Identify which cell holds the provided text, then report its [x, y] central coordinate. 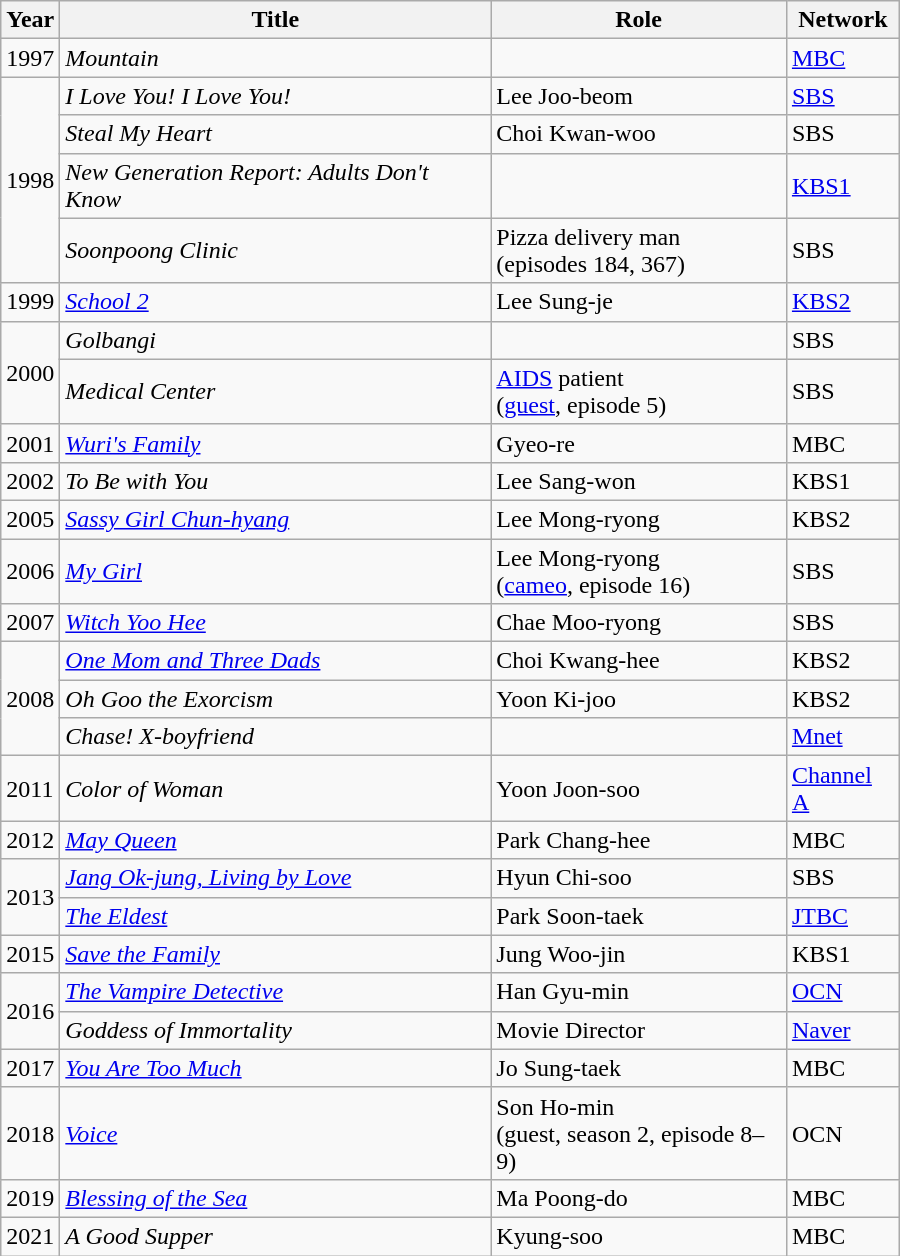
Role [639, 20]
Park Chang-hee [639, 840]
2017 [30, 1068]
Choi Kwan-woo [639, 134]
2012 [30, 840]
Ma Poong-do [639, 1198]
School 2 [276, 302]
AIDS patient (guest, episode 5) [639, 392]
May Queen [276, 840]
2002 [30, 481]
You Are Too Much [276, 1068]
2001 [30, 443]
Lee Mong-ryong (cameo, episode 16) [639, 570]
2007 [30, 623]
Park Soon-taek [639, 916]
2011 [30, 788]
Jung Woo-jin [639, 954]
Yoon Ki-joo [639, 699]
Mountain [276, 58]
2021 [30, 1236]
Sassy Girl Chun-hyang [276, 519]
One Mom and Three Dads [276, 661]
Kyung-soo [639, 1236]
Blessing of the Sea [276, 1198]
Channel A [842, 788]
Goddess of Immortality [276, 1030]
1998 [30, 180]
Naver [842, 1030]
Gyeo-re [639, 443]
2006 [30, 570]
Voice [276, 1133]
Choi Kwang-hee [639, 661]
Movie Director [639, 1030]
Son Ho-min(guest, season 2, episode 8–9) [639, 1133]
Chase! X-boyfriend [276, 737]
A Good Supper [276, 1236]
1999 [30, 302]
Wuri's Family [276, 443]
Oh Goo the Exorcism [276, 699]
2016 [30, 1011]
2019 [30, 1198]
Jo Sung-taek [639, 1068]
2008 [30, 699]
To Be with You [276, 481]
The Eldest [276, 916]
2018 [30, 1133]
Network [842, 20]
Steal My Heart [276, 134]
Color of Woman [276, 788]
Yoon Joon-soo [639, 788]
Lee Joo-beom [639, 96]
2000 [30, 372]
Chae Moo-ryong [639, 623]
Medical Center [276, 392]
2013 [30, 897]
Han Gyu-min [639, 992]
Witch Yoo Hee [276, 623]
Year [30, 20]
Save the Family [276, 954]
Hyun Chi-soo [639, 878]
2015 [30, 954]
Pizza delivery man (episodes 184, 367) [639, 250]
2005 [30, 519]
New Generation Report: Adults Don't Know [276, 186]
Mnet [842, 737]
1997 [30, 58]
Lee Sang-won [639, 481]
The Vampire Detective [276, 992]
JTBC [842, 916]
I Love You! I Love You! [276, 96]
Lee Mong-ryong [639, 519]
Soonpoong Clinic [276, 250]
Lee Sung-je [639, 302]
Title [276, 20]
Golbangi [276, 340]
Jang Ok-jung, Living by Love [276, 878]
My Girl [276, 570]
